Locate the cell with the specified text and output its (x, y) center coordinate. 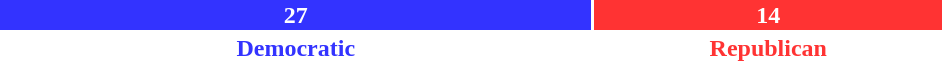
27 (296, 15)
14 (768, 15)
